Pinpoint the cell where the given text exists, returning its (X, Y) midpoint coordinate. 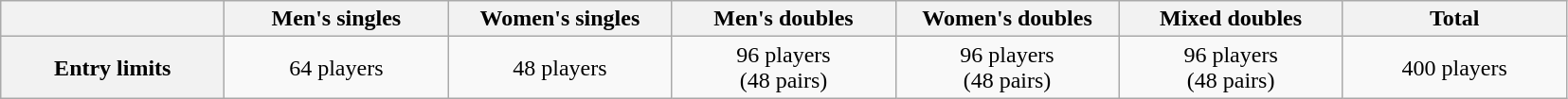
48 players (560, 68)
Entry limits (113, 68)
64 players (336, 68)
Men's doubles (784, 19)
Women's doubles (1007, 19)
400 players (1454, 68)
Total (1454, 19)
Mixed doubles (1231, 19)
Women's singles (560, 19)
Men's singles (336, 19)
